From the cell containing the given text, extract its center point as (X, Y) coordinate. 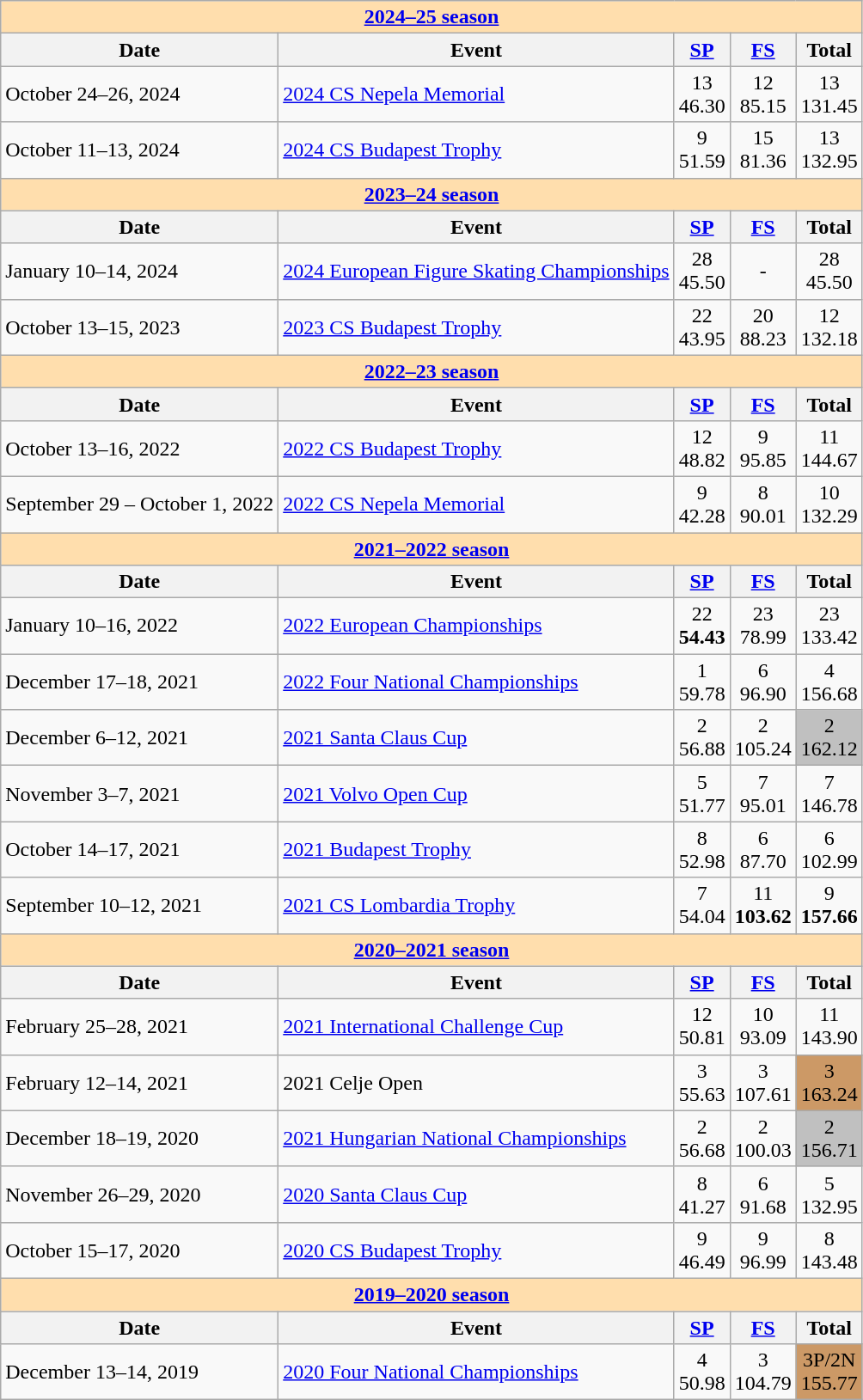
6 102.99 (829, 849)
12 85.15 (763, 95)
2021 Budapest Trophy (476, 849)
11 143.90 (829, 1026)
- (763, 272)
2021 Volvo Open Cup (476, 794)
September 29 – October 1, 2022 (139, 504)
December 17–18, 2021 (139, 682)
9 46.49 (701, 1250)
2 56.88 (701, 737)
January 10–16, 2022 (139, 626)
12 132.18 (829, 327)
2021 Celje Open (476, 1083)
22 43.95 (701, 327)
13 131.45 (829, 95)
2020 Santa Claus Cup (476, 1195)
2021 International Challenge Cup (476, 1026)
23 78.99 (763, 626)
2024–25 season (431, 17)
October 11–13, 2024 (139, 150)
2022–23 season (431, 371)
2021 CS Lombardia Trophy (476, 906)
1 59.78 (701, 682)
November 26–29, 2020 (139, 1195)
2021 Santa Claus Cup (476, 737)
February 12–14, 2021 (139, 1083)
8 90.01 (763, 504)
12 50.81 (701, 1026)
3P/2N 155.77 (829, 1372)
13 132.95 (829, 150)
11 144.67 (829, 449)
October 15–17, 2020 (139, 1250)
November 3–7, 2021 (139, 794)
5 132.95 (829, 1195)
13 46.30 (701, 95)
8 52.98 (701, 849)
2024 European Figure Skating Championships (476, 272)
8 41.27 (701, 1195)
11 103.62 (763, 906)
4 50.98 (701, 1372)
20 88.23 (763, 327)
October 13–16, 2022 (139, 449)
5 51.77 (701, 794)
9 96.99 (763, 1250)
October 13–15, 2023 (139, 327)
6 91.68 (763, 1195)
December 13–14, 2019 (139, 1372)
3 163.24 (829, 1083)
January 10–14, 2024 (139, 272)
2022 CS Budapest Trophy (476, 449)
2023–24 season (431, 194)
9 157.66 (829, 906)
2022 European Championships (476, 626)
7 95.01 (763, 794)
22 54.43 (701, 626)
10 93.09 (763, 1026)
December 6–12, 2021 (139, 737)
2 100.03 (763, 1138)
7 54.04 (701, 906)
2 105.24 (763, 737)
2 56.68 (701, 1138)
2020 CS Budapest Trophy (476, 1250)
6 96.90 (763, 682)
15 81.36 (763, 150)
2024 CS Budapest Trophy (476, 150)
September 10–12, 2021 (139, 906)
2024 CS Nepela Memorial (476, 95)
2021–2022 season (431, 549)
3 55.63 (701, 1083)
2019–2020 season (431, 1294)
8 143.48 (829, 1250)
23 133.42 (829, 626)
9 42.28 (701, 504)
December 18–19, 2020 (139, 1138)
2021 Hungarian National Championships (476, 1138)
9 95.85 (763, 449)
2022 CS Nepela Memorial (476, 504)
10 132.29 (829, 504)
2023 CS Budapest Trophy (476, 327)
October 14–17, 2021 (139, 849)
7 146.78 (829, 794)
6 87.70 (763, 849)
9 51.59 (701, 150)
2022 Four National Championships (476, 682)
12 48.82 (701, 449)
2 156.71 (829, 1138)
2020–2021 season (431, 950)
2 162.12 (829, 737)
3 104.79 (763, 1372)
4 156.68 (829, 682)
3 107.61 (763, 1083)
October 24–26, 2024 (139, 95)
2020 Four National Championships (476, 1372)
February 25–28, 2021 (139, 1026)
